Capture the cell that displays the provided text and extract its [X, Y] central coordinate. 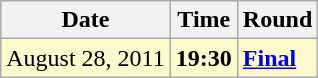
Date [86, 20]
Round [277, 20]
19:30 [204, 58]
Final [277, 58]
Time [204, 20]
August 28, 2011 [86, 58]
